Return the [x, y] coordinate for the center point of the cell that contains the specified text.  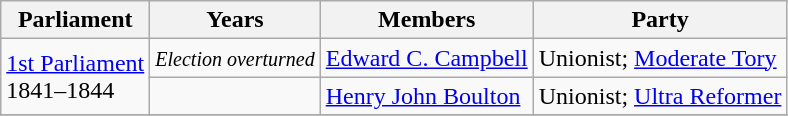
Henry John Boulton [426, 96]
Unionist; Moderate Tory [660, 58]
Years [235, 20]
Members [426, 20]
Election overturned [235, 58]
Parliament [76, 20]
Unionist; Ultra Reformer [660, 96]
1st Parliament1841–1844 [76, 77]
Party [660, 20]
Edward C. Campbell [426, 58]
